Search for the cell housing the specified text and yield its [X, Y] center coordinate. 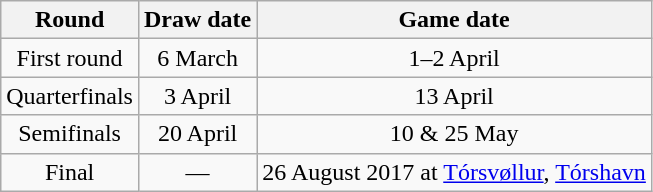
26 August 2017 at Tórsvøllur, Tórshavn [454, 172]
First round [70, 58]
13 April [454, 96]
Quarterfinals [70, 96]
6 March [197, 58]
Game date [454, 20]
10 & 25 May [454, 134]
Semifinals [70, 134]
1–2 April [454, 58]
Draw date [197, 20]
Round [70, 20]
Final [70, 172]
20 April [197, 134]
— [197, 172]
3 April [197, 96]
